Locate the cell with the specified text and output its (X, Y) center coordinate. 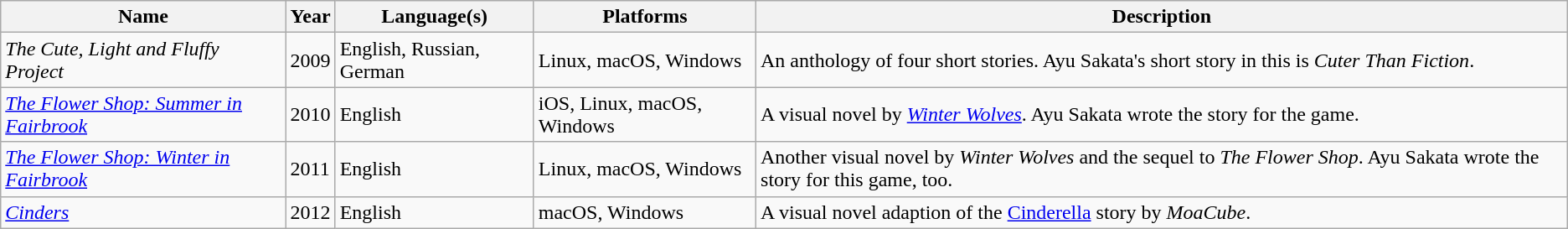
iOS, Linux, macOS, Windows (645, 114)
Name (143, 17)
2012 (310, 212)
2010 (310, 114)
Language(s) (434, 17)
Cinders (143, 212)
macOS, Windows (645, 212)
Year (310, 17)
A visual novel by Winter Wolves. Ayu Sakata wrote the story for the game. (1163, 114)
A visual novel adaption of the Cinderella story by MoaCube. (1163, 212)
The Flower Shop: Winter in Fairbrook (143, 169)
Another visual novel by Winter Wolves and the sequel to The Flower Shop. Ayu Sakata wrote the story for this game, too. (1163, 169)
English, Russian, German (434, 60)
The Cute, Light and Fluffy Project (143, 60)
2009 (310, 60)
Description (1163, 17)
An anthology of four short stories. Ayu Sakata's short story in this is Cuter Than Fiction. (1163, 60)
Platforms (645, 17)
2011 (310, 169)
The Flower Shop: Summer in Fairbrook (143, 114)
